Return [X, Y] of the center of cell containing provided text 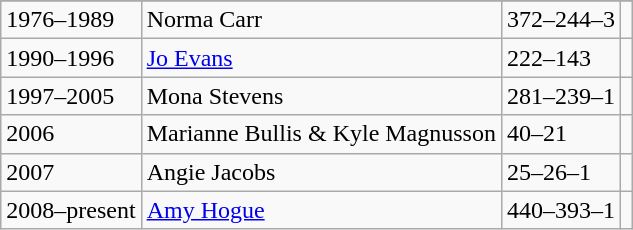
2007 [71, 172]
25–26–1 [560, 172]
Jo Evans [321, 58]
Angie Jacobs [321, 172]
222–143 [560, 58]
281–239–1 [560, 96]
Marianne Bullis & Kyle Magnusson [321, 134]
440–393–1 [560, 210]
1990–1996 [71, 58]
1997–2005 [71, 96]
Amy Hogue [321, 210]
Norma Carr [321, 20]
2008–present [71, 210]
372–244–3 [560, 20]
40–21 [560, 134]
1976–1989 [71, 20]
Mona Stevens [321, 96]
2006 [71, 134]
